Return (x, y) of the center of cell containing provided text 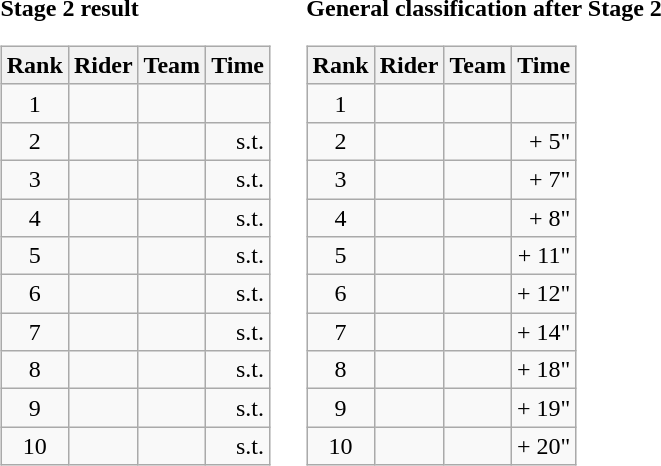
+ 20" (543, 446)
+ 19" (543, 408)
+ 12" (543, 294)
+ 5" (543, 141)
+ 7" (543, 179)
+ 8" (543, 217)
+ 18" (543, 370)
+ 11" (543, 256)
+ 14" (543, 332)
